Find where the given text appears and provide that cell's center as [x, y] coordinate. 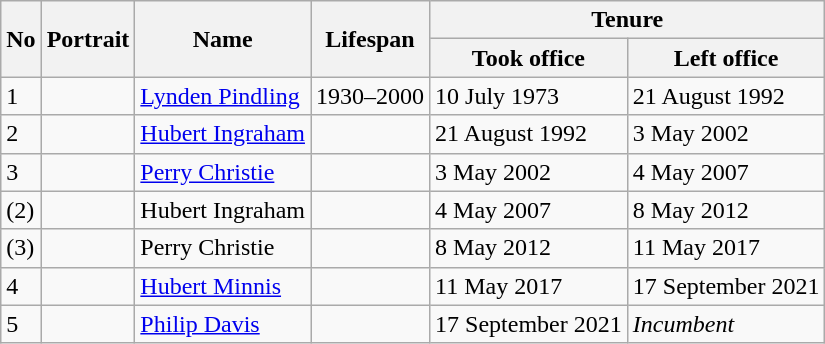
Hubert Minnis [223, 286]
3 [21, 172]
Took office [529, 58]
4 [21, 286]
5 [21, 324]
Incumbent [726, 324]
Philip Davis [223, 324]
Name [223, 39]
Lynden Pindling [223, 96]
Tenure [628, 20]
Portrait [88, 39]
2 [21, 134]
10 July 1973 [529, 96]
Lifespan [370, 39]
1930–2000 [370, 96]
No [21, 39]
Left office [726, 58]
(3) [21, 248]
(2) [21, 210]
1 [21, 96]
